From the cell containing the given text, extract its center point as [X, Y] coordinate. 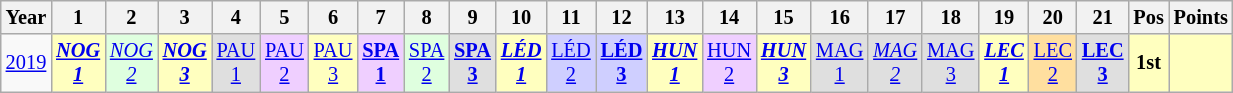
HUN1 [674, 63]
9 [472, 17]
LEC3 [1103, 63]
HUN3 [784, 63]
Pos [1148, 17]
15 [784, 17]
LEC1 [1004, 63]
NOG2 [132, 63]
16 [840, 17]
2 [132, 17]
NOG1 [78, 63]
MAG2 [895, 63]
SPA3 [472, 63]
11 [570, 17]
7 [380, 17]
PAU1 [236, 63]
18 [950, 17]
LÉD3 [622, 63]
MAG3 [950, 63]
14 [729, 17]
5 [284, 17]
10 [521, 17]
6 [334, 17]
12 [622, 17]
HUN2 [729, 63]
SPA1 [380, 63]
1st [1148, 63]
19 [1004, 17]
3 [185, 17]
17 [895, 17]
LEC2 [1053, 63]
21 [1103, 17]
8 [426, 17]
PAU3 [334, 63]
13 [674, 17]
2019 [26, 63]
4 [236, 17]
Year [26, 17]
NOG3 [185, 63]
SPA2 [426, 63]
PAU2 [284, 63]
LÉD2 [570, 63]
LÉD1 [521, 63]
Points [1201, 17]
MAG1 [840, 63]
20 [1053, 17]
1 [78, 17]
